Output the (x, y) coordinate of the center of the cell containing the given text.  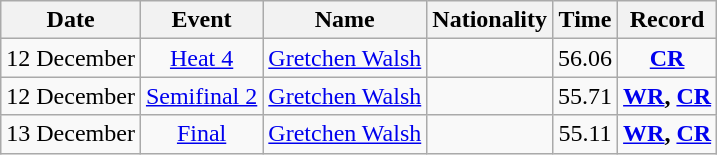
56.06 (586, 58)
Record (668, 20)
Name (345, 20)
Final (201, 134)
Time (586, 20)
Semifinal 2 (201, 96)
CR (668, 58)
55.71 (586, 96)
13 December (71, 134)
Event (201, 20)
Nationality (490, 20)
Heat 4 (201, 58)
Date (71, 20)
55.11 (586, 134)
